Determine the (X, Y) coordinate at the center of the cell enclosing the given text.  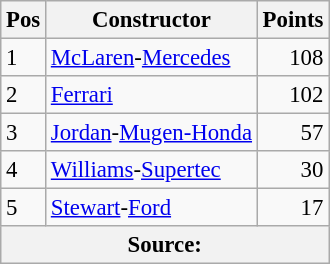
1 (24, 58)
2 (24, 95)
4 (24, 170)
108 (292, 58)
Pos (24, 20)
17 (292, 208)
Jordan-Mugen-Honda (152, 133)
Williams-Supertec (152, 170)
30 (292, 170)
57 (292, 133)
McLaren-Mercedes (152, 58)
Stewart-Ford (152, 208)
Points (292, 20)
3 (24, 133)
Constructor (152, 20)
5 (24, 208)
102 (292, 95)
Source: (165, 245)
Ferrari (152, 95)
